Output the [X, Y] coordinate of the center of the cell containing the given text.  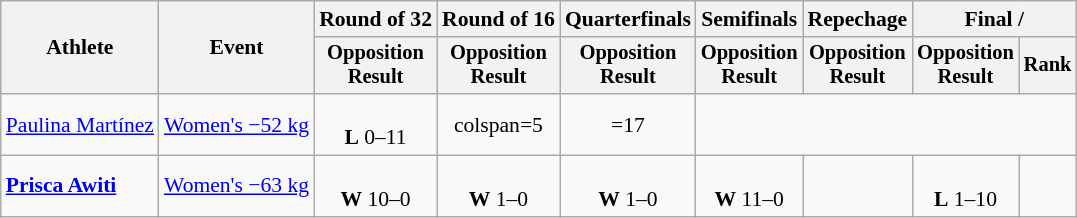
Rank [1048, 66]
Round of 32 [376, 19]
Final / [994, 19]
L 1–10 [966, 186]
Prisca Awiti [80, 186]
W 11–0 [750, 186]
Paulina Martínez [80, 124]
Event [236, 48]
L 0–11 [376, 124]
=17 [628, 124]
Round of 16 [498, 19]
Repechage [857, 19]
Semifinals [750, 19]
Women's −63 kg [236, 186]
W 10–0 [376, 186]
Women's −52 kg [236, 124]
Quarterfinals [628, 19]
colspan=5 [498, 124]
Athlete [80, 48]
